Extract the (X, Y) coordinate from the center of the cell holding the provided text.  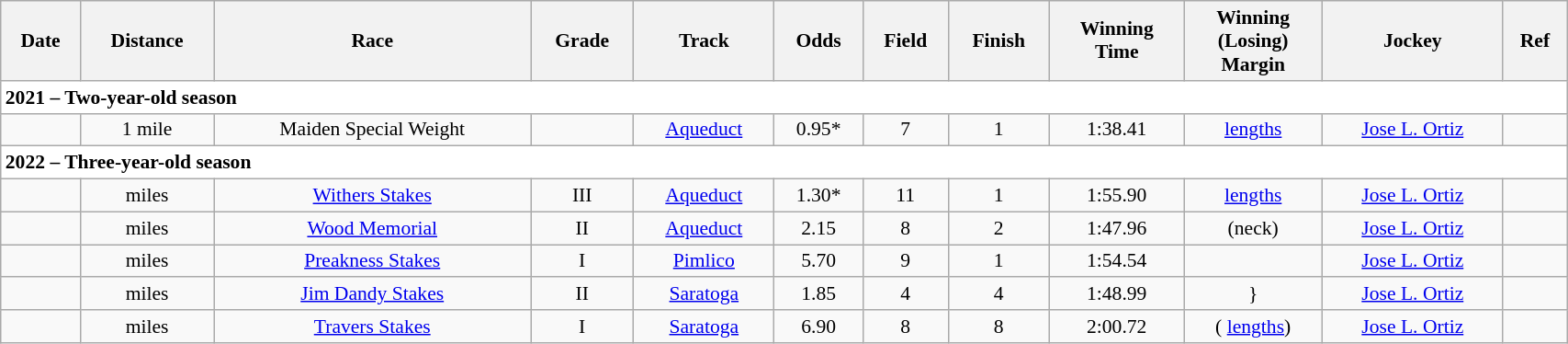
1.85 (819, 294)
Grade (582, 40)
2021 – Two-year-old season (784, 97)
1:48.99 (1117, 294)
1:55.90 (1117, 196)
Jockey (1413, 40)
Distance (147, 40)
Maiden Special Weight (373, 130)
1:38.41 (1117, 130)
1.30* (819, 196)
0.95* (819, 130)
Race (373, 40)
2022 – Three-year-old season (784, 163)
WinningTime (1117, 40)
1 mile (147, 130)
Winning(Losing)Margin (1253, 40)
Track (704, 40)
III (582, 196)
2 (998, 228)
(neck) (1253, 228)
Travers Stakes (373, 327)
Preakness Stakes (373, 261)
Wood Memorial (373, 228)
( lengths) (1253, 327)
Withers Stakes (373, 196)
1:54.54 (1117, 261)
2.15 (819, 228)
1:47.96 (1117, 228)
Odds (819, 40)
2:00.72 (1117, 327)
9 (906, 261)
5.70 (819, 261)
Field (906, 40)
Pimlico (704, 261)
11 (906, 196)
} (1253, 294)
7 (906, 130)
Ref (1534, 40)
Jim Dandy Stakes (373, 294)
Date (40, 40)
6.90 (819, 327)
Finish (998, 40)
